Search for the cell housing the specified text and yield its (x, y) center coordinate. 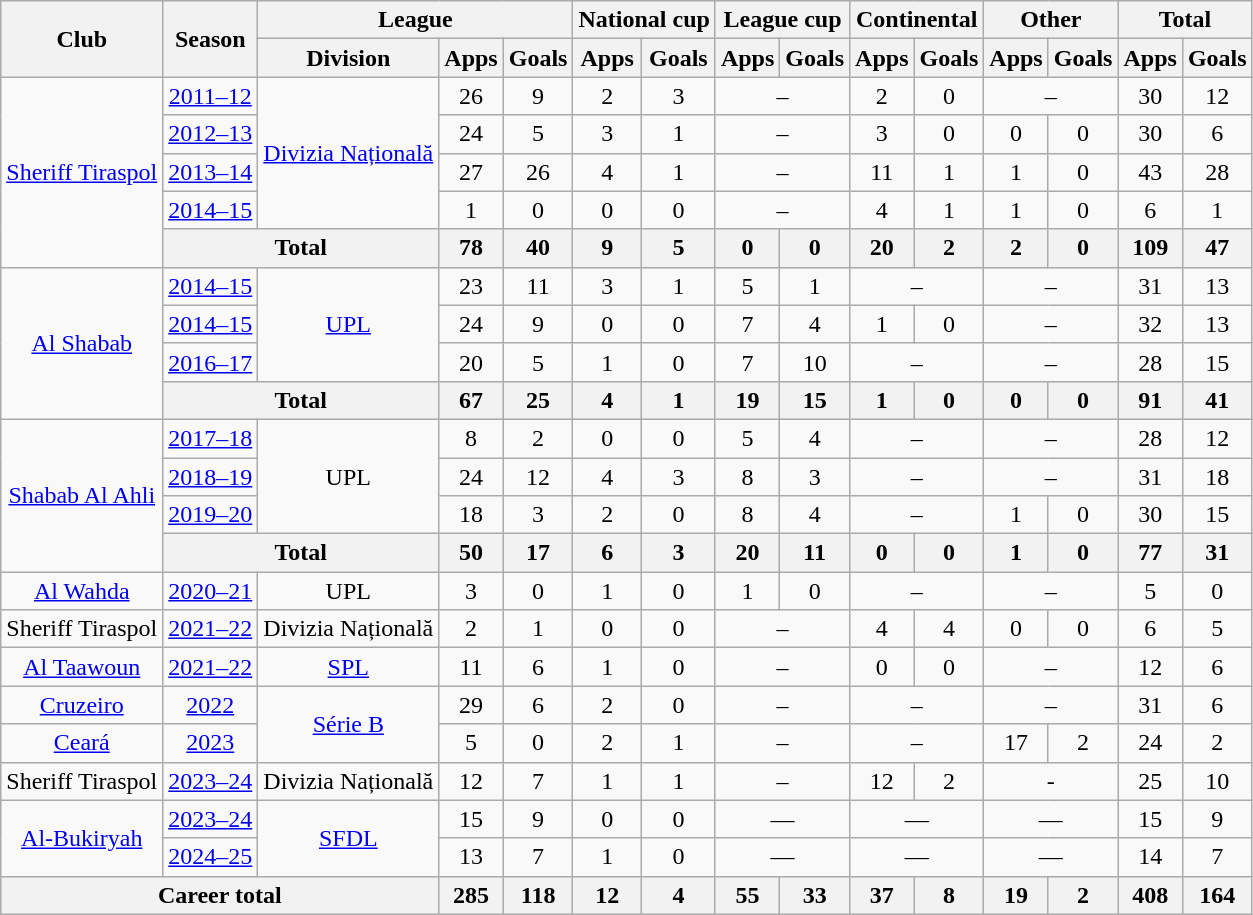
33 (815, 895)
2019–20 (210, 515)
Season (210, 39)
2017–18 (210, 438)
67 (471, 400)
43 (1150, 172)
164 (1217, 895)
League (416, 20)
Série B (348, 724)
2011–12 (210, 96)
285 (471, 895)
Al Wahda (82, 591)
55 (747, 895)
91 (1150, 400)
2024–25 (210, 857)
40 (538, 248)
37 (882, 895)
41 (1217, 400)
- (1051, 781)
Club (82, 39)
Al Taawoun (82, 667)
32 (1150, 324)
14 (1150, 857)
SPL (348, 667)
League cup (782, 20)
National cup (644, 20)
27 (471, 172)
77 (1150, 553)
2018–19 (210, 477)
Al Shabab (82, 343)
Ceará (82, 743)
118 (538, 895)
50 (471, 553)
Continental (917, 20)
29 (471, 705)
Career total (220, 895)
23 (471, 286)
408 (1150, 895)
2012–13 (210, 134)
109 (1150, 248)
2022 (210, 705)
Shabab Al Ahli (82, 495)
2016–17 (210, 362)
2023 (210, 743)
Al-Bukiryah (82, 838)
Other (1051, 20)
2020–21 (210, 591)
Cruzeiro (82, 705)
SFDL (348, 838)
2013–14 (210, 172)
47 (1217, 248)
Division (348, 58)
78 (471, 248)
